For the text-containing cell, return its midpoint in (X, Y) coordinate format. 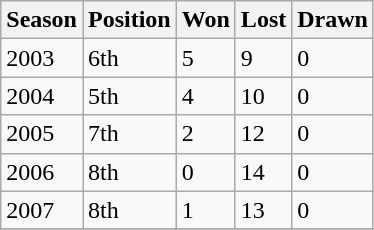
13 (263, 210)
5 (206, 58)
6th (129, 58)
2 (206, 134)
14 (263, 172)
Drawn (333, 20)
Season (42, 20)
2006 (42, 172)
12 (263, 134)
Won (206, 20)
2003 (42, 58)
5th (129, 96)
1 (206, 210)
2004 (42, 96)
Position (129, 20)
4 (206, 96)
2005 (42, 134)
Lost (263, 20)
2007 (42, 210)
10 (263, 96)
9 (263, 58)
7th (129, 134)
